Provide the (X, Y) coordinate of the cell's center where the given text is located.  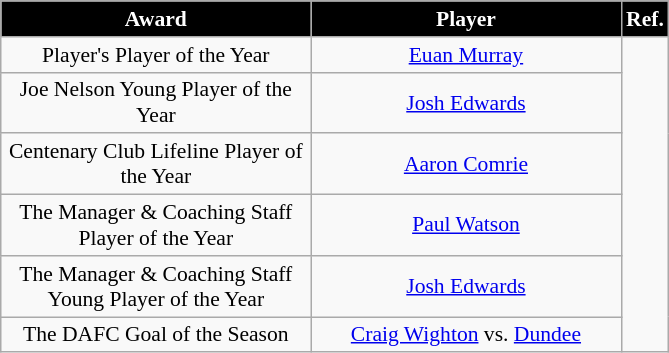
Euan Murray (466, 55)
Player's Player of the Year (156, 55)
Aaron Comrie (466, 164)
Paul Watson (466, 226)
Craig Wighton vs. Dundee (466, 335)
Ref. (645, 19)
The Manager & Coaching Staff Young Player of the Year (156, 286)
The Manager & Coaching Staff Player of the Year (156, 226)
Centenary Club Lifeline Player of the Year (156, 164)
The DAFC Goal of the Season (156, 335)
Award (156, 19)
Joe Nelson Young Player of the Year (156, 102)
Player (466, 19)
